Pinpoint the cell where the given text exists, returning its [X, Y] midpoint coordinate. 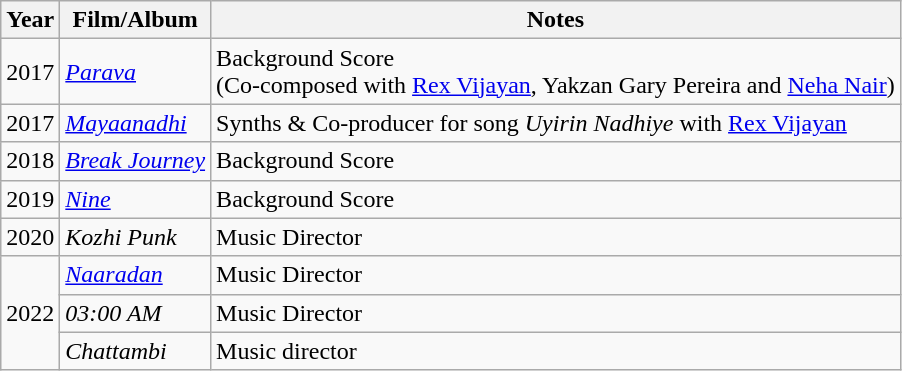
Notes [556, 20]
2019 [30, 199]
Music director [556, 351]
Kozhi Punk [136, 237]
Nine [136, 199]
Background Score(Co-composed with Rex Vijayan, Yakzan Gary Pereira and Neha Nair) [556, 72]
2018 [30, 161]
Synths & Co-producer for song Uyirin Nadhiye with Rex Vijayan [556, 123]
Film/Album [136, 20]
Year [30, 20]
2022 [30, 313]
Parava [136, 72]
2020 [30, 237]
Mayaanadhi [136, 123]
03:00 AM [136, 313]
Chattambi [136, 351]
Naaradan [136, 275]
Break Journey [136, 161]
